Return (X, Y) of the center of cell containing provided text 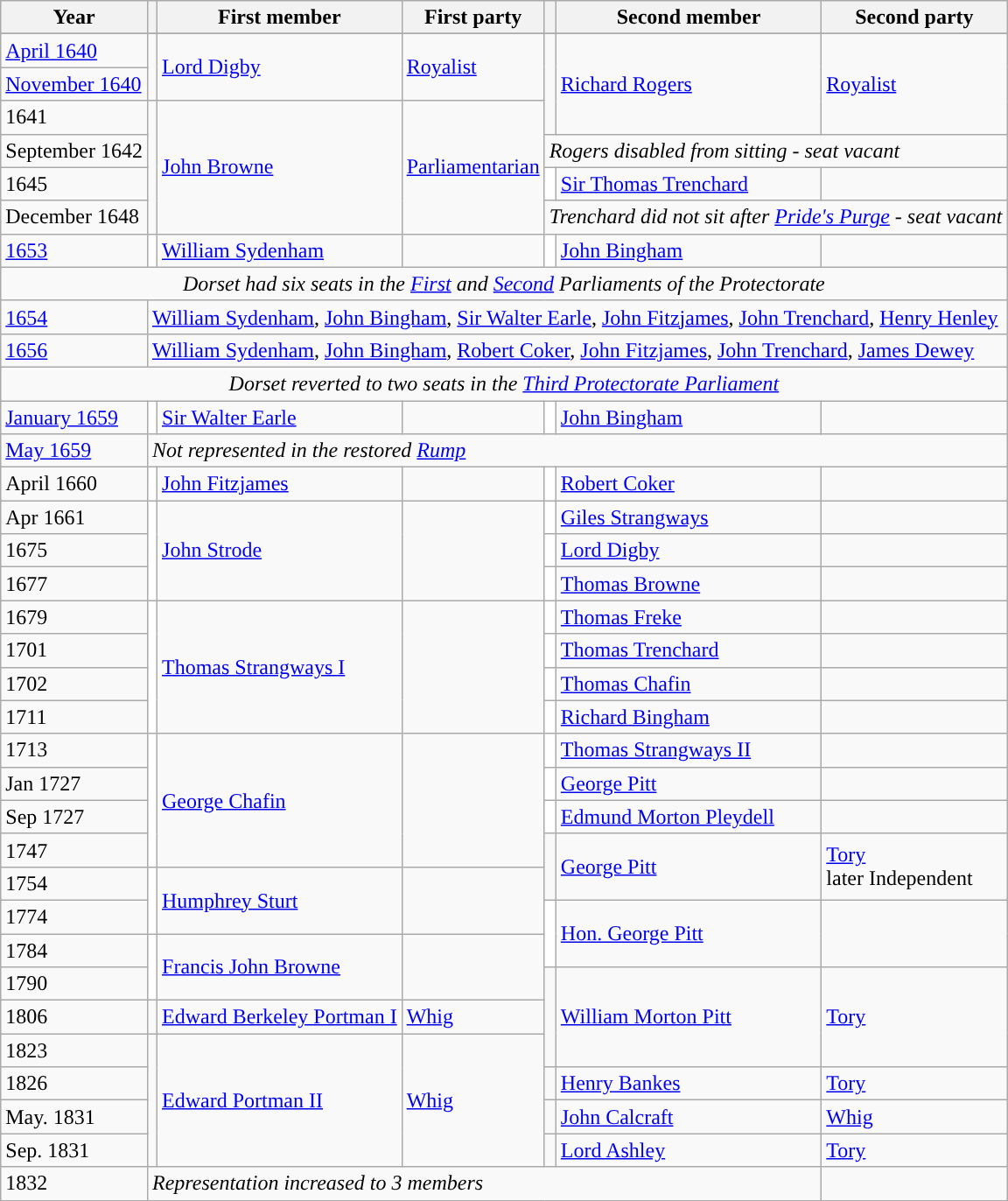
Francis John Browne (280, 966)
1747 (74, 850)
December 1648 (74, 217)
1641 (74, 117)
1774 (74, 917)
1677 (74, 584)
Sir Thomas Trenchard (688, 184)
1711 (74, 717)
First party (472, 18)
1826 (74, 1084)
May 1659 (74, 451)
Thomas Chafin (688, 684)
Apr 1661 (74, 517)
1702 (74, 684)
Jan 1727 (74, 783)
May. 1831 (74, 1117)
Year (74, 18)
John Strode (280, 551)
George Chafin (280, 800)
1823 (74, 1050)
Representation increased to 3 members (484, 1183)
Parliamentarian (472, 167)
John Browne (280, 167)
Tory later Independent (914, 867)
Edward Portman II (280, 1100)
Trenchard did not sit after Pride's Purge - seat vacant (775, 217)
Thomas Trenchard (688, 650)
November 1640 (74, 84)
First member (280, 18)
1645 (74, 184)
1675 (74, 551)
Edward Berkeley Portman I (280, 1017)
1653 (74, 250)
Edmund Morton Pleydell (688, 817)
April 1640 (74, 51)
Henry Bankes (688, 1084)
1656 (74, 350)
1679 (74, 617)
Humphrey Sturt (280, 900)
Thomas Browne (688, 584)
April 1660 (74, 484)
Second party (914, 18)
Rogers disabled from sitting - seat vacant (775, 151)
John Calcraft (688, 1117)
Robert Coker (688, 484)
Giles Strangways (688, 517)
September 1642 (74, 151)
Hon. George Pitt (688, 933)
Thomas Freke (688, 617)
1784 (74, 950)
William Sydenham, John Bingham, Robert Coker, John Fitzjames, John Trenchard, James Dewey (577, 350)
Richard Bingham (688, 717)
1790 (74, 984)
1654 (74, 317)
William Sydenham (280, 250)
1832 (74, 1183)
Sir Walter Earle (280, 418)
1701 (74, 650)
Richard Rogers (688, 84)
Sep 1727 (74, 817)
Thomas Strangways II (688, 750)
Thomas Strangways I (280, 667)
1806 (74, 1017)
Second member (688, 18)
William Morton Pitt (688, 1017)
January 1659 (74, 418)
Dorset had six seats in the First and Second Parliaments of the Protectorate (504, 284)
John Fitzjames (280, 484)
Sep. 1831 (74, 1150)
1713 (74, 750)
Lord Ashley (688, 1150)
William Sydenham, John Bingham, Sir Walter Earle, John Fitzjames, John Trenchard, Henry Henley (577, 317)
Dorset reverted to two seats in the Third Protectorate Parliament (504, 383)
Not represented in the restored Rump (577, 451)
1754 (74, 883)
